Scan for the cell matching the given text and deliver its [X, Y] coordinate at center. 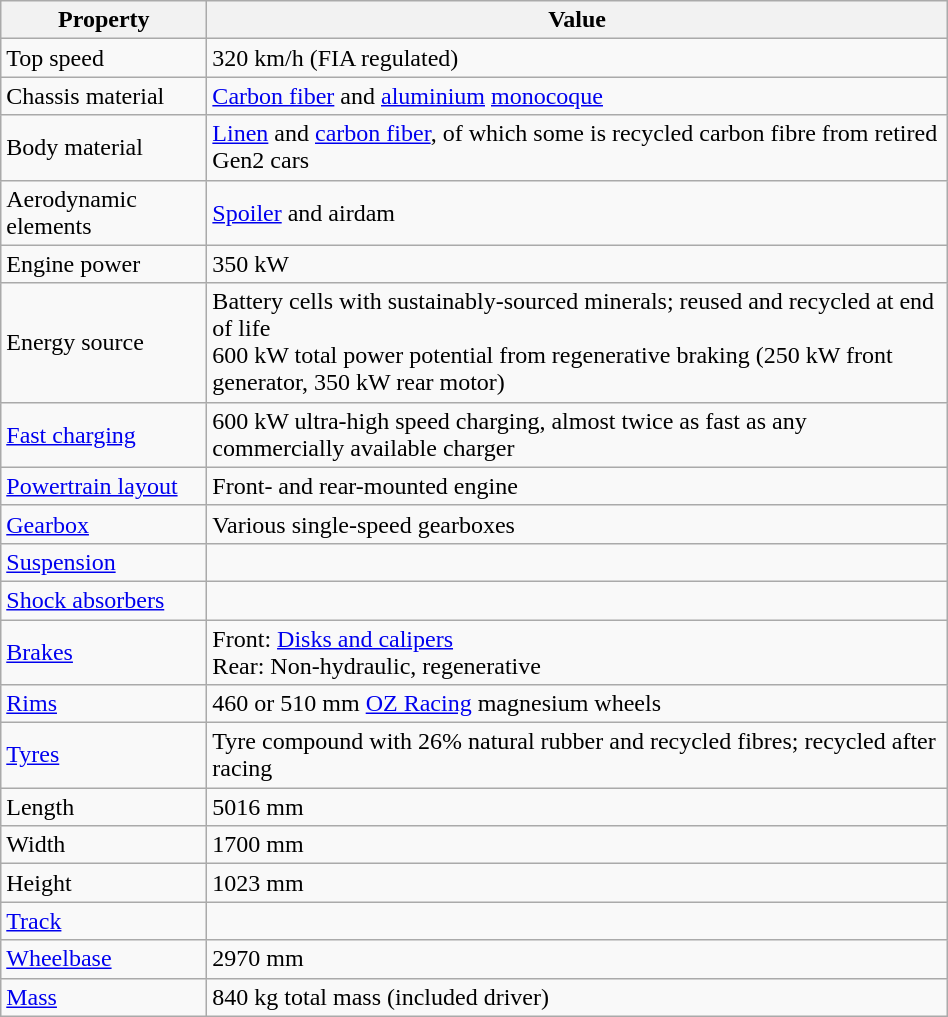
320 km/h (FIA regulated) [577, 58]
Various single-speed gearboxes [577, 524]
Body material [104, 148]
Top speed [104, 58]
Rims [104, 704]
Shock absorbers [104, 600]
600 kW ultra-high speed charging, almost twice as fast as any commercially available charger [577, 434]
Value [577, 20]
Energy source [104, 342]
Engine power [104, 264]
Spoiler and airdam [577, 212]
Height [104, 883]
Track [104, 921]
Width [104, 845]
Fast charging [104, 434]
1023 mm [577, 883]
Tyre compound with 26% natural rubber and recycled fibres; recycled after racing [577, 756]
840 kg total mass (included driver) [577, 997]
Aerodynamic elements [104, 212]
1700 mm [577, 845]
Length [104, 807]
Linen and carbon fiber, of which some is recycled carbon fibre from retired Gen2 cars [577, 148]
460 or 510 mm OZ Racing magnesium wheels [577, 704]
Brakes [104, 652]
Suspension [104, 562]
Mass [104, 997]
Front: Disks and calipers Rear: Non-hydraulic, regenerative [577, 652]
Front- and rear-mounted engine [577, 486]
Powertrain layout [104, 486]
350 kW [577, 264]
Chassis material [104, 96]
2970 mm [577, 959]
Carbon fiber and aluminium monocoque [577, 96]
Gearbox [104, 524]
Property [104, 20]
Wheelbase [104, 959]
Tyres [104, 756]
5016 mm [577, 807]
